Output the (x, y) coordinate of the center of the cell containing the given text.  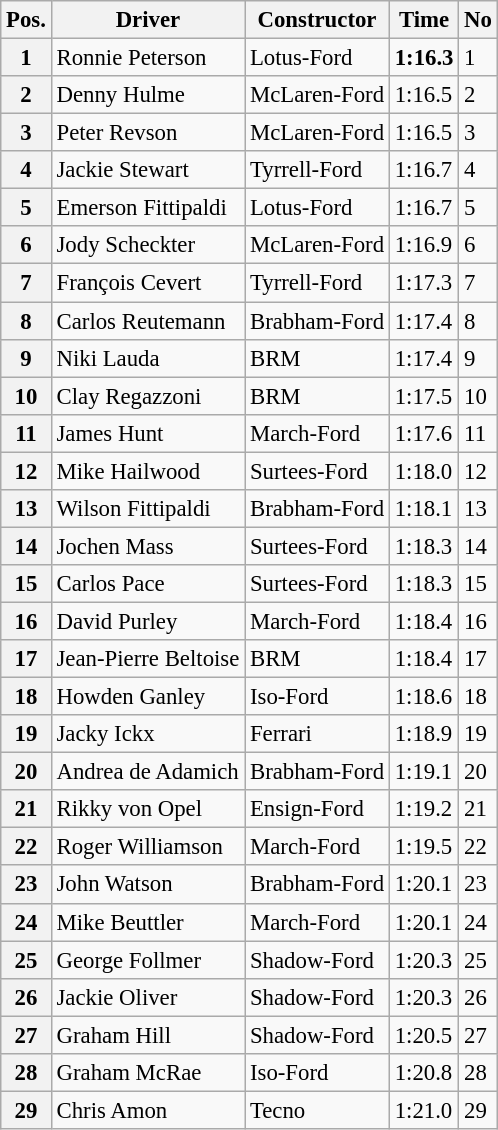
1:19.5 (424, 847)
1:18.9 (424, 734)
1:17.3 (424, 283)
1:18.0 (424, 471)
James Hunt (148, 433)
Graham Hill (148, 1035)
Carlos Pace (148, 584)
1:16.9 (424, 245)
Constructor (318, 20)
Jochen Mass (148, 546)
Emerson Fittipaldi (148, 208)
Time (424, 20)
1:16.3 (424, 58)
Jean-Pierre Beltoise (148, 659)
Rikky von Opel (148, 809)
Denny Hulme (148, 95)
Mike Hailwood (148, 471)
Howden Ganley (148, 697)
Tecno (318, 1110)
Ronnie Peterson (148, 58)
Pos. (26, 20)
Jody Scheckter (148, 245)
Roger Williamson (148, 847)
Wilson Fittipaldi (148, 509)
1:20.5 (424, 1035)
1:17.5 (424, 396)
No (478, 20)
Niki Lauda (148, 358)
John Watson (148, 885)
1:20.8 (424, 1073)
Driver (148, 20)
1:19.1 (424, 772)
Jackie Oliver (148, 997)
George Follmer (148, 960)
1:18.1 (424, 509)
1:17.6 (424, 433)
David Purley (148, 621)
Carlos Reutemann (148, 321)
1:19.2 (424, 809)
Graham McRae (148, 1073)
Mike Beuttler (148, 922)
Chris Amon (148, 1110)
Andrea de Adamich (148, 772)
1:21.0 (424, 1110)
Ensign-Ford (318, 809)
Jackie Stewart (148, 170)
1:18.6 (424, 697)
Clay Regazzoni (148, 396)
François Cevert (148, 283)
Ferrari (318, 734)
Jacky Ickx (148, 734)
Peter Revson (148, 133)
